Find where the given text appears and provide that cell's center as [x, y] coordinate. 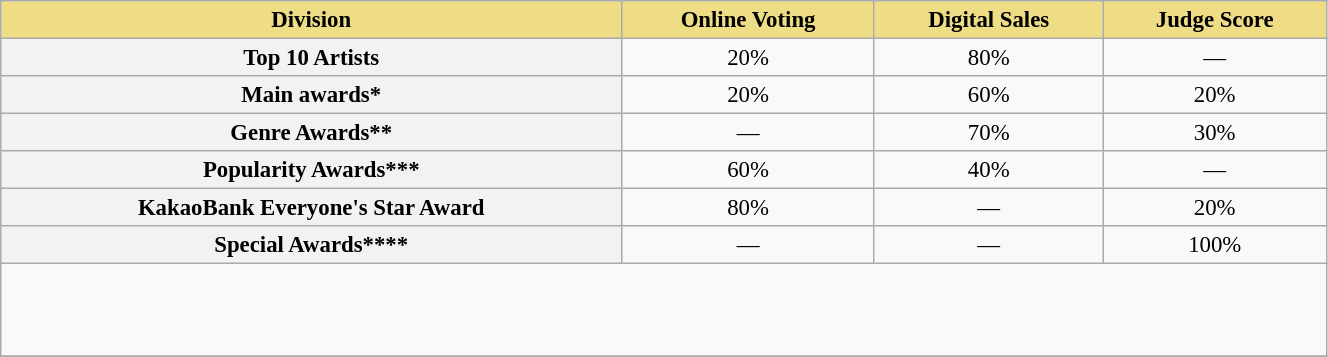
70% [988, 133]
30% [1214, 133]
Main awards* [312, 95]
KakaoBank Everyone's Star Award [312, 208]
Genre Awards** [312, 133]
Judge Score [1214, 20]
Top 10 Artists [312, 58]
40% [988, 170]
100% [1214, 245]
Digital Sales [988, 20]
Special Awards**** [312, 245]
Online Voting [748, 20]
Popularity Awards*** [312, 170]
Division [312, 20]
